For the text-containing cell, return its midpoint in [X, Y] coordinate format. 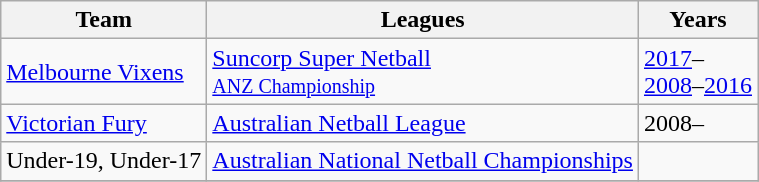
Team [104, 20]
2008– [698, 123]
Under-19, Under-17 [104, 161]
Suncorp Super NetballANZ Championship [423, 72]
Leagues [423, 20]
Victorian Fury [104, 123]
Melbourne Vixens [104, 72]
2017–2008–2016 [698, 72]
Years [698, 20]
Australian Netball League [423, 123]
Australian National Netball Championships [423, 161]
